Return (X, Y) of the center of cell containing provided text 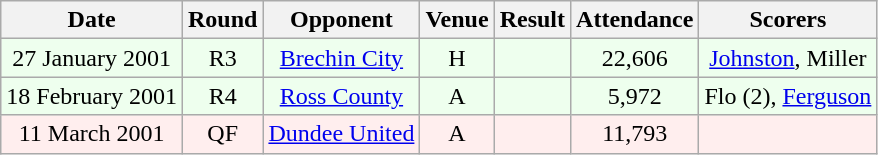
Dundee United (342, 134)
Date (92, 20)
5,972 (635, 96)
Round (222, 20)
Result (532, 20)
11,793 (635, 134)
27 January 2001 (92, 58)
Ross County (342, 96)
Johnston, Miller (788, 58)
R3 (222, 58)
Attendance (635, 20)
H (457, 58)
Flo (2), Ferguson (788, 96)
Scorers (788, 20)
QF (222, 134)
22,606 (635, 58)
R4 (222, 96)
Opponent (342, 20)
Brechin City (342, 58)
11 March 2001 (92, 134)
Venue (457, 20)
18 February 2001 (92, 96)
